Pinpoint the cell where the given text exists, returning its (x, y) midpoint coordinate. 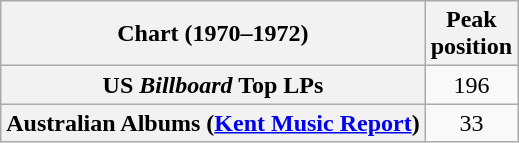
Peakposition (471, 34)
Chart (1970–1972) (213, 34)
US Billboard Top LPs (213, 85)
33 (471, 123)
196 (471, 85)
Australian Albums (Kent Music Report) (213, 123)
